Detect which cell encompasses the target text, then output its (X, Y) center coordinate. 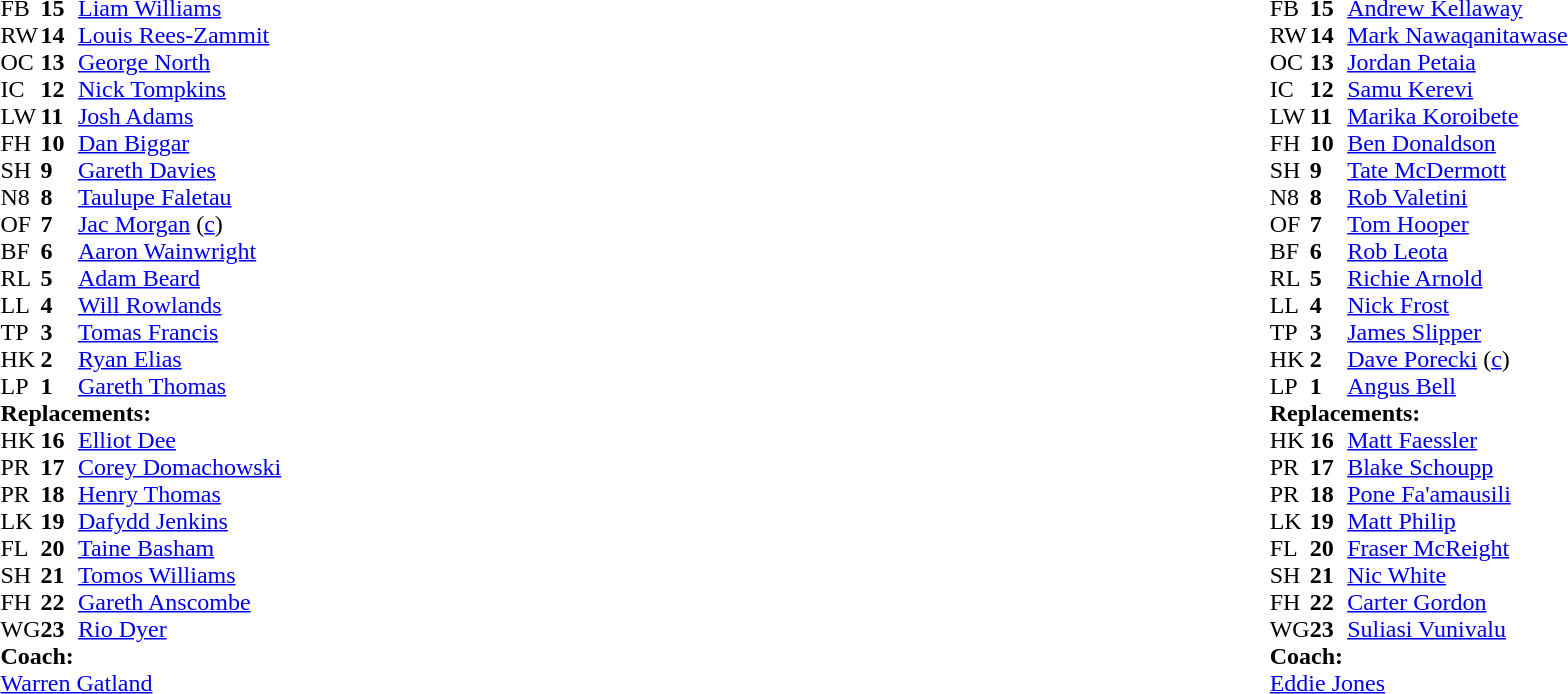
Gareth Anscombe (180, 602)
Taine Basham (180, 548)
Aaron Wainwright (180, 252)
Richie Arnold (1458, 278)
Taulupe Faletau (180, 198)
Louis Rees-Zammit (180, 36)
Tom Hooper (1458, 224)
Suliasi Vunivalu (1458, 630)
Ryan Elias (180, 360)
Gareth Davies (180, 170)
James Slipper (1458, 332)
Jordan Petaia (1458, 62)
Adam Beard (180, 278)
Will Rowlands (180, 306)
Rio Dyer (180, 630)
Ben Donaldson (1458, 144)
Corey Domachowski (180, 468)
Henry Thomas (180, 494)
Gareth Thomas (180, 386)
Rob Leota (1458, 252)
Nick Frost (1458, 306)
Josh Adams (180, 116)
Marika Koroibete (1458, 116)
Fraser McReight (1458, 548)
Angus Bell (1458, 386)
Dan Biggar (180, 144)
Blake Schoupp (1458, 468)
Matt Philip (1458, 522)
George North (180, 62)
Samu Kerevi (1458, 90)
Pone Fa'amausili (1458, 494)
Dave Porecki (c) (1458, 360)
Carter Gordon (1458, 602)
Nic White (1458, 576)
Rob Valetini (1458, 198)
Dafydd Jenkins (180, 522)
Tate McDermott (1458, 170)
Mark Nawaqanitawase (1458, 36)
Nick Tompkins (180, 90)
Matt Faessler (1458, 440)
Jac Morgan (c) (180, 224)
Tomos Williams (180, 576)
Tomas Francis (180, 332)
Elliot Dee (180, 440)
